Return the [x, y] coordinate for the center point of the cell that contains the specified text.  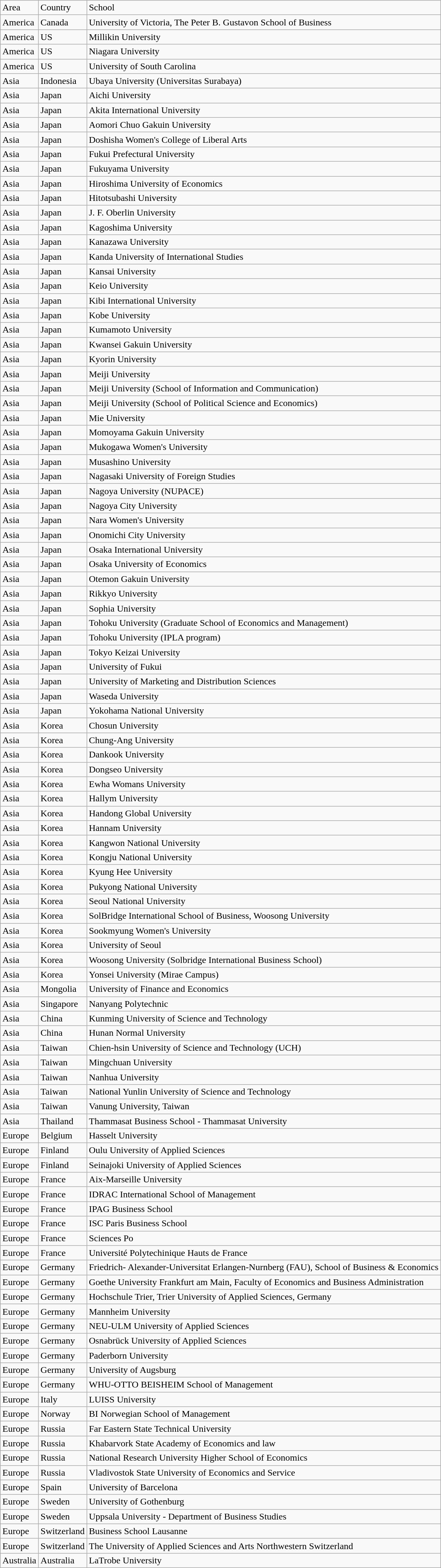
Kunming University of Science and Technology [264, 1018]
IDRAC International School of Management [264, 1194]
Mukogawa Women's University [264, 447]
IPAG Business School [264, 1209]
University of Victoria, The Peter B. Gustavon School of Business [264, 22]
Belgium [63, 1136]
Onomichi City University [264, 535]
Kwansei Gakuin University [264, 344]
University of Finance and Economics [264, 989]
Osnabrück University of Applied Sciences [264, 1341]
Vanung University, Taiwan [264, 1106]
ISC Paris Business School [264, 1224]
Kyung Hee University [264, 872]
Meiji University (School of Political Science and Economics) [264, 403]
University of Gothenburg [264, 1502]
Fukuyama University [264, 169]
Hannam University [264, 828]
Nanyang Polytechnic [264, 1004]
Italy [63, 1399]
Pukyong National University [264, 886]
NEU-ULM University of Applied Sciences [264, 1326]
Mie University [264, 418]
Meiji University (School of Information and Communication) [264, 388]
Kyorin University [264, 359]
Goethe University Frankfurt am Main, Faculty of Economics and Business Administration [264, 1282]
Tohoku University (Graduate School of Economics and Management) [264, 623]
Spain [63, 1487]
Akita International University [264, 110]
Niagara University [264, 52]
Musashino University [264, 462]
Rikkyo University [264, 593]
School [264, 8]
Aix-Marseille University [264, 1180]
Hochschule Trier, Trier University of Applied Sciences, Germany [264, 1297]
Hunan Normal University [264, 1033]
Woosong University (Solbridge International Business School) [264, 960]
Mannheim University [264, 1311]
Kobe University [264, 315]
Université Polytechinique Hauts de France [264, 1253]
Kansai University [264, 271]
Kagoshima University [264, 227]
National Yunlin University of Science and Technology [264, 1092]
Waseda University [264, 696]
Kangwon National University [264, 843]
Doshisha Women's College of Liberal Arts [264, 139]
Nagoya University (NUPACE) [264, 491]
Ubaya University (Universitas Surabaya) [264, 81]
Handong Global University [264, 813]
Friedrich- Alexander-Universitat Erlangen-Nurnberg (FAU), School of Business & Economics [264, 1267]
Uppsala University - Department of Business Studies [264, 1516]
University of Seoul [264, 945]
Otemon Gakuin University [264, 579]
Thammasat Business School - Thammasat University [264, 1121]
Sophia University [264, 608]
Mongolia [63, 989]
Far Eastern State Technical University [264, 1429]
Mingchuan University [264, 1062]
Chung-Ang University [264, 740]
University of Augsburg [264, 1370]
Kanazawa University [264, 242]
Nara Women's University [264, 520]
Ewha Womans University [264, 784]
Area [19, 8]
National Research University Higher School of Economics [264, 1458]
Momoyama Gakuin University [264, 433]
Country [63, 8]
Hiroshima University of Economics [264, 184]
Aichi University [264, 95]
Aomori Chuo Gakuin University [264, 125]
LUISS University [264, 1399]
Singapore [63, 1004]
Osaka University of Economics [264, 564]
Khabarvork State Academy of Economics and law [264, 1443]
Hitotsubashi University [264, 198]
SolBridge International School of Business, Woosong University [264, 916]
Sookmyung Women's University [264, 931]
The University of Applied Sciences and Arts Northwestern Switzerland [264, 1546]
Tohoku University (IPLA program) [264, 637]
Seinajoki University of Applied Sciences [264, 1165]
WHU-OTTO BEISHEIM School of Management [264, 1385]
BI Norwegian School of Management [264, 1414]
Tokyo Keizai University [264, 652]
Indonesia [63, 81]
Yonsei University (Mirae Campus) [264, 975]
Business School Lausanne [264, 1531]
Kongju National University [264, 857]
Sciences Po [264, 1238]
University of Marketing and Distribution Sciences [264, 682]
Dankook University [264, 755]
Kumamoto University [264, 330]
Norway [63, 1414]
Kanda University of International Studies [264, 257]
Thailand [63, 1121]
University of South Carolina [264, 66]
Kibi International University [264, 301]
Yokohama National University [264, 711]
Hallym University [264, 799]
Chosun University [264, 725]
Osaka International University [264, 550]
Canada [63, 22]
Dongseo University [264, 769]
Fukui Prefectural University [264, 154]
Nagoya City University [264, 506]
Nagasaki University of Foreign Studies [264, 476]
Keio University [264, 286]
Nanhua University [264, 1077]
Paderborn University [264, 1355]
Oulu University of Applied Sciences [264, 1150]
Millikin University [264, 37]
Vladivostok State University of Economics and Service [264, 1473]
University of Fukui [264, 667]
LaTrobe University [264, 1560]
J. F. Oberlin University [264, 213]
Chien-hsin University of Science and Technology (UCH) [264, 1048]
University of Barcelona [264, 1487]
Meiji University [264, 374]
Hasselt University [264, 1136]
Seoul National University [264, 901]
